From the cell containing the given text, extract its center point as (x, y) coordinate. 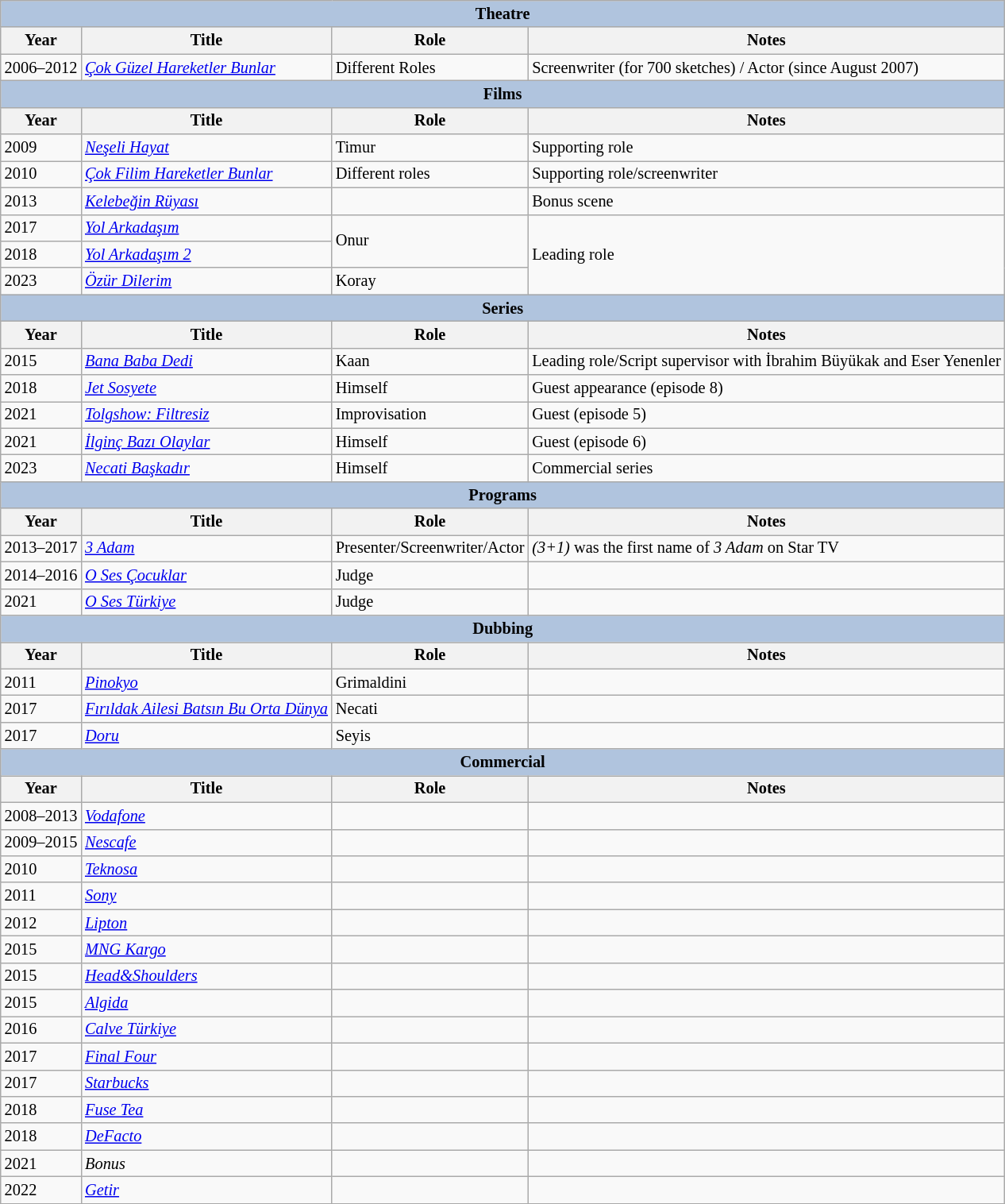
Starbucks (206, 1083)
Çok Filim Hareketler Bunlar (206, 174)
Kelebeğin Rüyası (206, 201)
Supporting role (766, 148)
(3+1) was the first name of 3 Adam on Star TV (766, 548)
Leading role/Script supervisor with İbrahim Büyükak and Eser Yenenler (766, 361)
Dubbing (503, 628)
Programs (503, 495)
Calve Türkiye (206, 1029)
2014–2016 (41, 575)
Leading role (766, 254)
MNG Kargo (206, 949)
2013 (41, 201)
Kaan (430, 361)
Koray (430, 281)
Jet Sosyete (206, 388)
Necati Başkadır (206, 468)
Theatre (503, 14)
Different roles (430, 174)
Films (503, 94)
2013–2017 (41, 548)
2022 (41, 1190)
Supporting role/screenwriter (766, 174)
Grimaldini (430, 682)
Presenter/Screenwriter/Actor (430, 548)
Fuse Tea (206, 1109)
Bonus scene (766, 201)
Pinokyo (206, 682)
Guest appearance (episode 8) (766, 388)
2008–2013 (41, 816)
Bana Baba Dedi (206, 361)
Nescafe (206, 843)
2009 (41, 148)
Getir (206, 1190)
Onur (430, 241)
2009–2015 (41, 843)
Necati (430, 708)
Sony (206, 896)
Guest (episode 6) (766, 442)
Commercial series (766, 468)
O Ses Türkiye (206, 602)
Final Four (206, 1056)
O Ses Çocuklar (206, 575)
3 Adam (206, 548)
Different Roles (430, 68)
2006–2012 (41, 68)
Seyis (430, 735)
Çok Güzel Hareketler Bunlar (206, 68)
DeFacto (206, 1136)
Fırıldak Ailesi Batsın Bu Orta Dünya (206, 708)
Tolgshow: Filtresiz (206, 415)
Series (503, 308)
Teknosa (206, 869)
Improvisation (430, 415)
Algida (206, 1003)
Bonus (206, 1163)
2012 (41, 923)
Yol Arkadaşım (206, 228)
Doru (206, 735)
Vodafone (206, 816)
Head&Shoulders (206, 976)
Yol Arkadaşım 2 (206, 254)
Guest (episode 5) (766, 415)
Neşeli Hayat (206, 148)
Screenwriter (for 700 sketches) / Actor (since August 2007) (766, 68)
Lipton (206, 923)
Timur (430, 148)
Özür Dilerim (206, 281)
İlginç Bazı Olaylar (206, 442)
2016 (41, 1029)
Commercial (503, 762)
